Provide the [X, Y] coordinate of the cell's center where the given text is located.  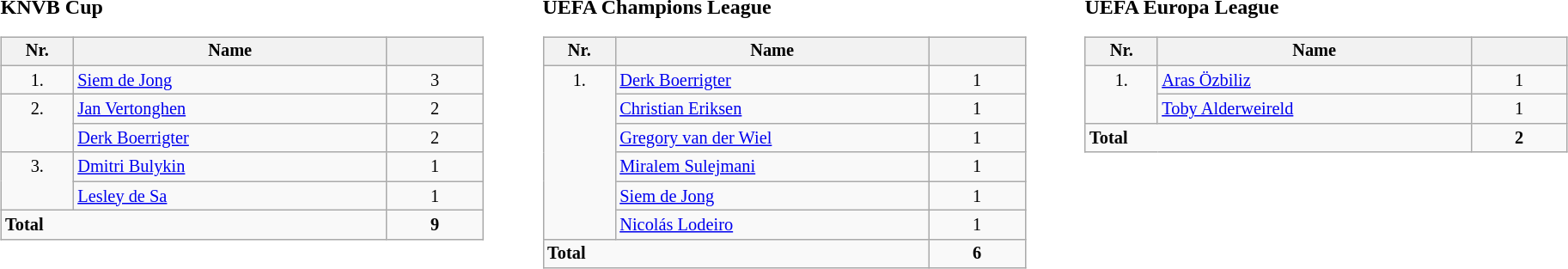
2. [37, 124]
Lesley de Sa [230, 196]
Christian Eriksen [772, 109]
3. [37, 180]
Miralem Sulejmani [772, 167]
Gregory van der Wiel [772, 138]
9 [435, 225]
3 [435, 80]
6 [977, 254]
Jan Vertonghen [230, 109]
Dmitri Bulykin [230, 167]
Aras Özbiliz [1315, 80]
Toby Alderweireld [1315, 109]
Nicolás Lodeiro [772, 225]
